Pinpoint the cell where the given text exists, returning its (x, y) midpoint coordinate. 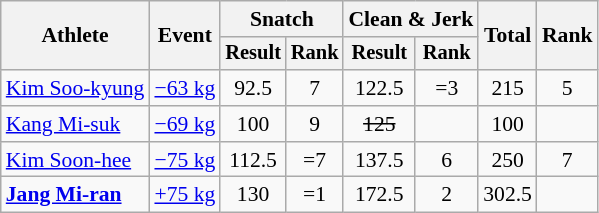
122.5 (379, 88)
−75 kg (184, 160)
215 (508, 88)
Kim Soon-hee (76, 160)
=7 (315, 160)
Kim Soo-kyung (76, 88)
Event (184, 36)
112.5 (253, 160)
Total (508, 36)
2 (446, 195)
=3 (446, 88)
Kang Mi-suk (76, 124)
−69 kg (184, 124)
Clean & Jerk (410, 19)
Jang Mi-ran (76, 195)
92.5 (253, 88)
125 (379, 124)
137.5 (379, 160)
302.5 (508, 195)
Athlete (76, 36)
250 (508, 160)
6 (446, 160)
−63 kg (184, 88)
+75 kg (184, 195)
=1 (315, 195)
172.5 (379, 195)
5 (568, 88)
130 (253, 195)
Snatch (282, 19)
9 (315, 124)
